Search for the cell housing the specified text and yield its (x, y) center coordinate. 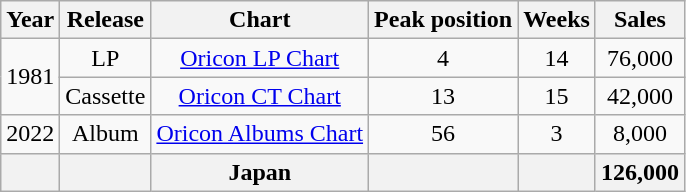
Weeks (557, 20)
Album (106, 134)
Japan (260, 172)
4 (444, 58)
Oricon LP Chart (260, 58)
Sales (640, 20)
13 (444, 96)
Release (106, 20)
Year (30, 20)
1981 (30, 77)
LP (106, 58)
15 (557, 96)
76,000 (640, 58)
56 (444, 134)
42,000 (640, 96)
Peak position (444, 20)
Oricon Albums Chart (260, 134)
Oricon CT Chart (260, 96)
3 (557, 134)
126,000 (640, 172)
2022 (30, 134)
8,000 (640, 134)
14 (557, 58)
Chart (260, 20)
Cassette (106, 96)
